Provide the (X, Y) coordinate of the cell's center where the given text is located.  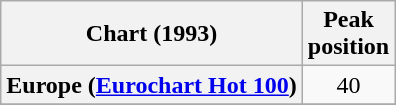
Peakposition (348, 34)
40 (348, 85)
Europe (Eurochart Hot 100) (152, 85)
Chart (1993) (152, 34)
